Output the [x, y] coordinate of the center of the cell containing the given text.  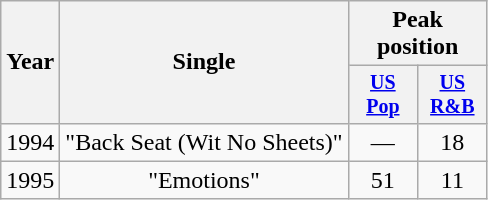
1994 [30, 142]
Single [204, 62]
"Emotions" [204, 180]
51 [382, 180]
Peak position [418, 34]
"Back Seat (Wit No Sheets)" [204, 142]
USPop [382, 94]
1995 [30, 180]
18 [452, 142]
USR&B [452, 94]
— [382, 142]
11 [452, 180]
Year [30, 62]
